Pinpoint the cell where the given text exists, returning its (x, y) midpoint coordinate. 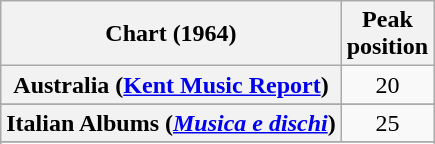
Chart (1964) (171, 34)
Peakposition (387, 34)
Italian Albums (Musica e dischi) (171, 123)
25 (387, 123)
Australia (Kent Music Report) (171, 85)
20 (387, 85)
